Locate the cell with the specified text and output its [x, y] center coordinate. 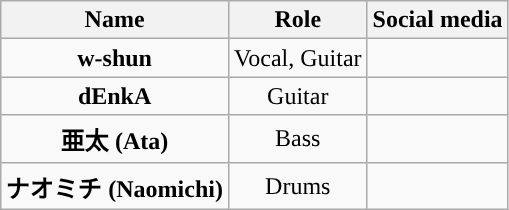
Vocal, Guitar [298, 58]
ナオミチ (Naomichi) [115, 186]
w-shun [115, 58]
Role [298, 20]
Social media [438, 20]
Name [115, 20]
dEnkA [115, 96]
Drums [298, 186]
亜太 (Ata) [115, 138]
Guitar [298, 96]
Bass [298, 138]
